Return [x, y] of the center of cell containing provided text 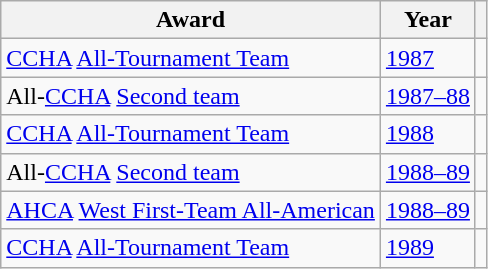
AHCA West First-Team All-American [191, 210]
Award [191, 20]
1987 [428, 58]
1989 [428, 248]
Year [428, 20]
1987–88 [428, 96]
1988 [428, 134]
